Locate the cell with the specified text and output its [X, Y] center coordinate. 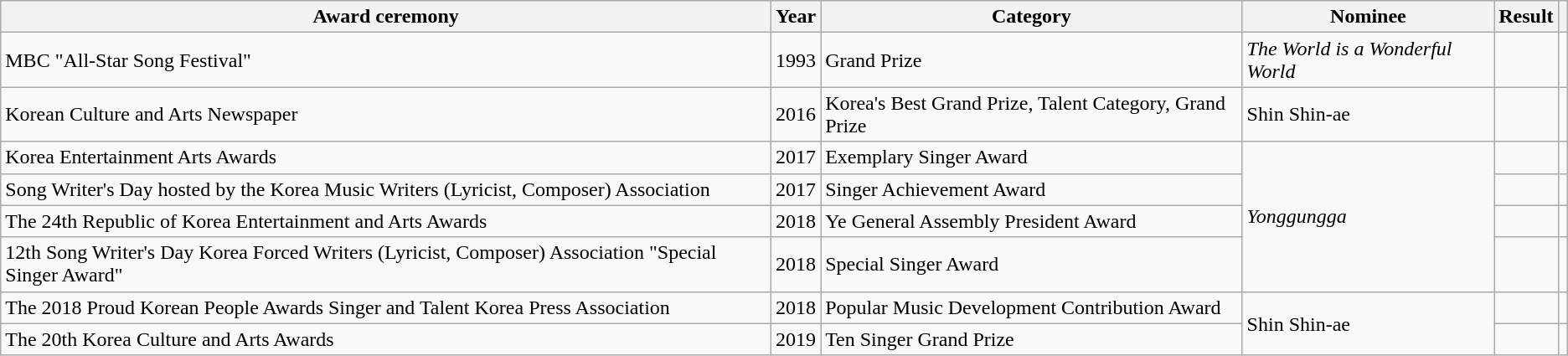
Popular Music Development Contribution Award [1032, 307]
Ten Singer Grand Prize [1032, 339]
Korea Entertainment Arts Awards [386, 157]
Nominee [1369, 17]
MBC "All-Star Song Festival" [386, 60]
Singer Achievement Award [1032, 189]
12th Song Writer's Day Korea Forced Writers (Lyricist, Composer) Association "Special Singer Award" [386, 265]
Yonggungga [1369, 216]
Korea's Best Grand Prize, Talent Category, Grand Prize [1032, 114]
Ye General Assembly President Award [1032, 221]
Award ceremony [386, 17]
The 20th Korea Culture and Arts Awards [386, 339]
Korean Culture and Arts Newspaper [386, 114]
1993 [796, 60]
Exemplary Singer Award [1032, 157]
2019 [796, 339]
Song Writer's Day hosted by the Korea Music Writers (Lyricist, Composer) Association [386, 189]
The 2018 Proud Korean People Awards Singer and Talent Korea Press Association [386, 307]
The World is a Wonderful World [1369, 60]
Special Singer Award [1032, 265]
Result [1526, 17]
Category [1032, 17]
Year [796, 17]
Grand Prize [1032, 60]
The 24th Republic of Korea Entertainment and Arts Awards [386, 221]
2016 [796, 114]
